Output the [X, Y] coordinate of the center of the cell containing the given text.  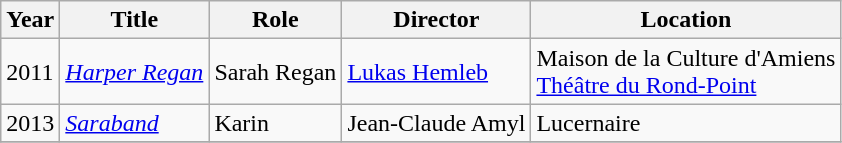
2011 [30, 72]
Lucernaire [686, 123]
Role [276, 20]
Location [686, 20]
Maison de la Culture d'Amiens Théâtre du Rond-Point [686, 72]
Director [436, 20]
Sarah Regan [276, 72]
Saraband [134, 123]
Title [134, 20]
Year [30, 20]
Karin [276, 123]
2013 [30, 123]
Harper Regan [134, 72]
Jean-Claude Amyl [436, 123]
Lukas Hemleb [436, 72]
